Provide the (X, Y) coordinate of the cell's center where the given text is located.  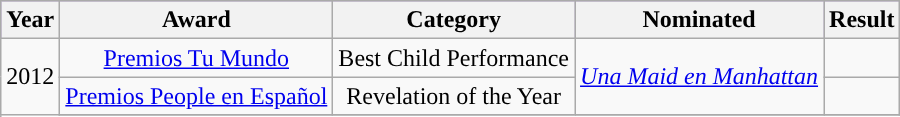
Revelation of the Year (454, 96)
Premios People en Español (196, 96)
Category (454, 20)
Una Maid en Manhattan (700, 77)
2012 (30, 77)
Best Child Performance (454, 58)
Award (196, 20)
Nominated (700, 20)
Premios Tu Mundo (196, 58)
Year (30, 20)
Result (862, 20)
